Find where the given text appears and provide that cell's center as [X, Y] coordinate. 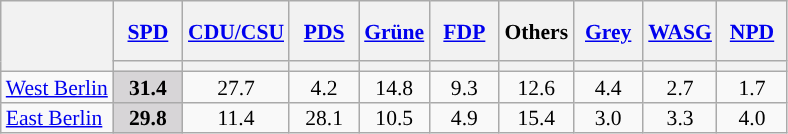
15.4 [536, 118]
11.4 [236, 118]
12.6 [536, 86]
Others [536, 31]
East Berlin [57, 118]
10.5 [394, 118]
29.8 [148, 118]
3.3 [680, 118]
4.0 [752, 118]
FDP [464, 31]
Grüne [394, 31]
4.4 [608, 86]
28.1 [324, 118]
Grey [608, 31]
PDS [324, 31]
9.3 [464, 86]
4.9 [464, 118]
CDU/CSU [236, 31]
NPD [752, 31]
31.4 [148, 86]
3.0 [608, 118]
SPD [148, 31]
27.7 [236, 86]
14.8 [394, 86]
WASG [680, 31]
2.7 [680, 86]
1.7 [752, 86]
West Berlin [57, 86]
4.2 [324, 86]
